Pinpoint the cell where the given text exists, returning its (X, Y) midpoint coordinate. 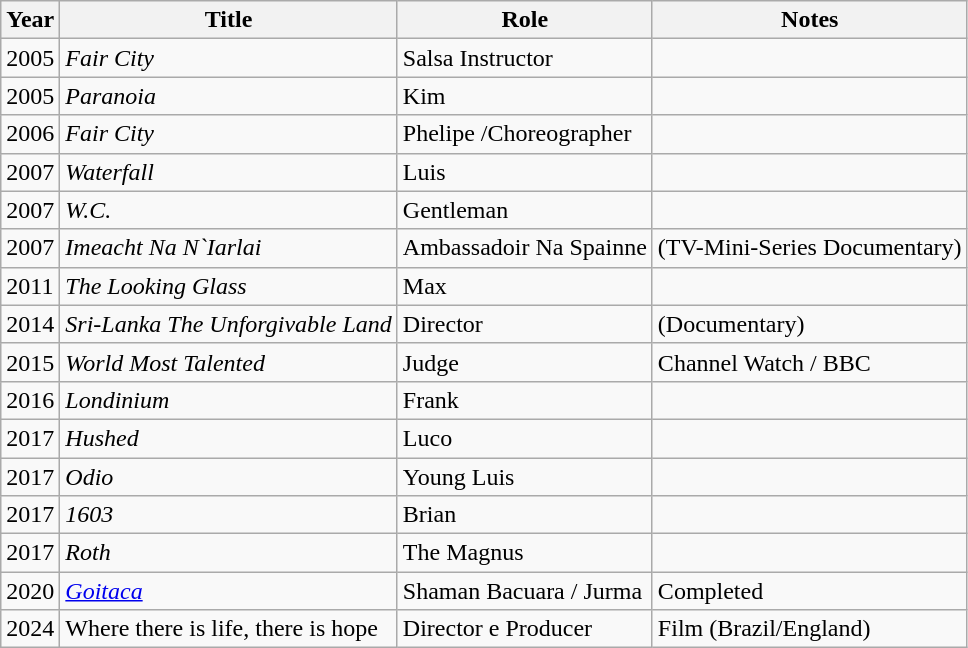
2006 (30, 134)
Luis (524, 172)
(TV-Mini-Series Documentary) (810, 248)
Director e Producer (524, 629)
1603 (229, 515)
The Looking Glass (229, 286)
Paranoia (229, 96)
2011 (30, 286)
Phelipe /Choreographer (524, 134)
Londinium (229, 400)
Hushed (229, 438)
Completed (810, 591)
2020 (30, 591)
Brian (524, 515)
(Documentary) (810, 324)
Max (524, 286)
Ambassadoir Na Spainne (524, 248)
World Most Talented (229, 362)
Roth (229, 553)
Shaman Bacuara / Jurma (524, 591)
The Magnus (524, 553)
Salsa Instructor (524, 58)
Film (Brazil/England) (810, 629)
Where there is life, there is hope (229, 629)
2024 (30, 629)
Notes (810, 20)
Young Luis (524, 477)
Year (30, 20)
Odio (229, 477)
Title (229, 20)
2015 (30, 362)
Director (524, 324)
Waterfall (229, 172)
Goitaca (229, 591)
Imeacht Na N`Iarlai (229, 248)
Judge (524, 362)
2016 (30, 400)
Sri-Lanka The Unforgivable Land (229, 324)
Gentleman (524, 210)
Frank (524, 400)
W.C. (229, 210)
2014 (30, 324)
Luco (524, 438)
Kim (524, 96)
Channel Watch / BBC (810, 362)
Role (524, 20)
